Return the [x, y] coordinate for the center point of the cell that contains the specified text.  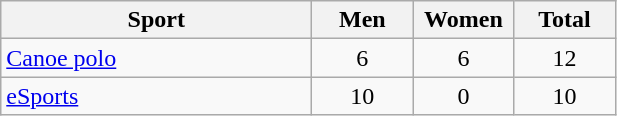
Canoe polo [156, 58]
Men [362, 20]
Sport [156, 20]
Women [464, 20]
Total [564, 20]
eSports [156, 96]
12 [564, 58]
0 [464, 96]
